Capture the cell that displays the provided text and extract its [x, y] central coordinate. 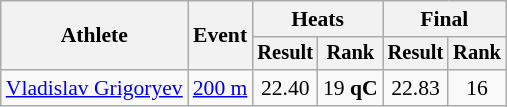
16 [477, 88]
200 m [220, 88]
19 qC [350, 88]
Heats [317, 19]
Athlete [94, 36]
Final [444, 19]
Event [220, 36]
Vladislav Grigoryev [94, 88]
22.40 [285, 88]
22.83 [416, 88]
